Find where the given text appears and provide that cell's center as [x, y] coordinate. 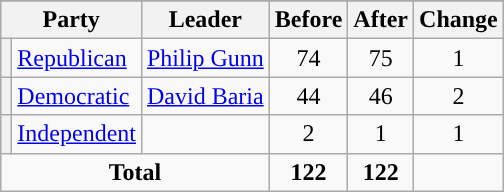
After [381, 20]
Leader [205, 20]
David Baria [205, 96]
Independent [77, 134]
46 [381, 96]
Democratic [77, 96]
Philip Gunn [205, 58]
Total [135, 172]
44 [308, 96]
Change [459, 20]
74 [308, 58]
Before [308, 20]
Republican [77, 58]
75 [381, 58]
Party [72, 20]
